Identify which cell holds the provided text, then report its [x, y] central coordinate. 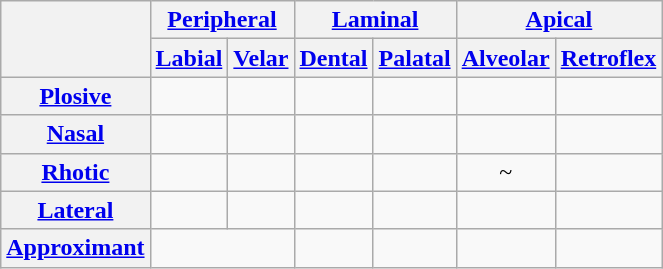
Laminal [375, 20]
Plosive [76, 96]
Approximant [76, 248]
Apical [559, 20]
~ [506, 172]
Peripheral [222, 20]
Palatal [414, 58]
Dental [334, 58]
Rhotic [76, 172]
Retroflex [608, 58]
Velar [261, 58]
Alveolar [506, 58]
Lateral [76, 210]
Labial [189, 58]
Nasal [76, 134]
